Identify which cell holds the provided text, then report its [X, Y] central coordinate. 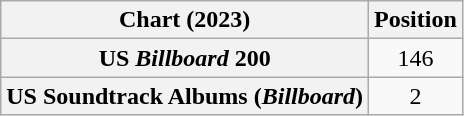
Position [416, 20]
Chart (2023) [185, 20]
US Soundtrack Albums (Billboard) [185, 96]
146 [416, 58]
2 [416, 96]
US Billboard 200 [185, 58]
